Search for the cell housing the specified text and yield its (X, Y) center coordinate. 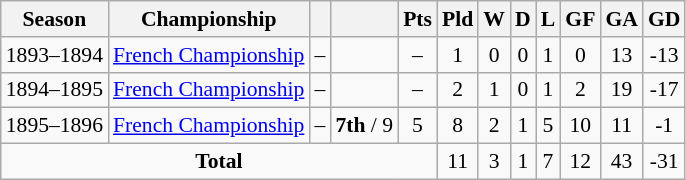
Championship (208, 19)
13 (622, 55)
-13 (664, 55)
-31 (664, 162)
GD (664, 19)
W (494, 19)
-17 (664, 90)
19 (622, 90)
GF (580, 19)
D (523, 19)
Pts (418, 19)
L (548, 19)
-1 (664, 126)
Total (219, 162)
7 (548, 162)
3 (494, 162)
10 (580, 126)
1894–1895 (54, 90)
Pld (458, 19)
7th / 9 (364, 126)
GA (622, 19)
1893–1894 (54, 55)
1895–1896 (54, 126)
8 (458, 126)
12 (580, 162)
43 (622, 162)
Season (54, 19)
